Search for the cell housing the specified text and yield its (x, y) center coordinate. 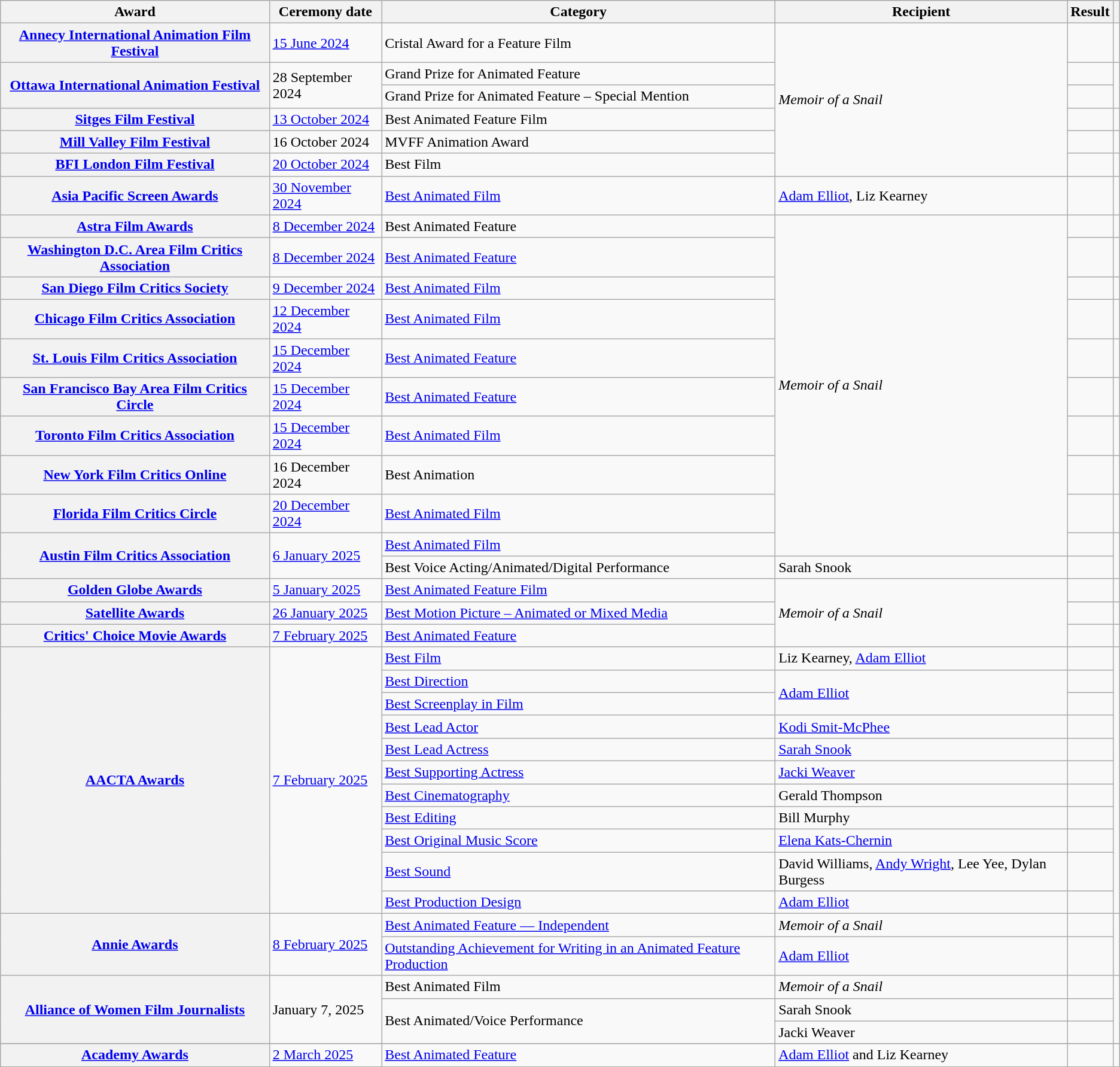
Ottawa International Animation Festival (135, 85)
Best Original Music Score (579, 841)
Best Animated Feature — Independent (579, 925)
Satellite Awards (135, 613)
Mill Valley Film Festival (135, 142)
Florida Film Critics Circle (135, 513)
Austin Film Critics Association (135, 556)
20 December 2024 (325, 513)
MVFF Animation Award (579, 142)
Best Sound (579, 871)
Astra Film Awards (135, 226)
Result (1090, 12)
Best Motion Picture – Animated or Mixed Media (579, 613)
Best Screenplay in Film (579, 704)
Best Cinematography (579, 795)
San Francisco Bay Area Film Critics Circle (135, 397)
Best Lead Actor (579, 726)
St. Louis Film Critics Association (135, 358)
Best Lead Actress (579, 749)
9 December 2024 (325, 288)
Category (579, 12)
6 January 2025 (325, 556)
Best Voice Acting/Animated/Digital Performance (579, 567)
Grand Prize for Animated Feature (579, 74)
16 October 2024 (325, 142)
Elena Kats-Chernin (921, 841)
Golden Globe Awards (135, 590)
Adam Elliot and Liz Kearney (921, 1055)
15 June 2024 (325, 43)
Annecy International Animation Film Festival (135, 43)
Annie Awards (135, 944)
30 November 2024 (325, 195)
Sitges Film Festival (135, 119)
Cristal Award for a Feature Film (579, 43)
16 December 2024 (325, 475)
8 February 2025 (325, 944)
Adam Elliot, Liz Kearney (921, 195)
2 March 2025 (325, 1055)
Best Production Design (579, 902)
Chicago Film Critics Association (135, 318)
Award (135, 12)
13 October 2024 (325, 119)
Ceremony date (325, 12)
Liz Kearney, Adam Elliot (921, 658)
5 January 2025 (325, 590)
AACTA Awards (135, 780)
Outstanding Achievement for Writing in an Animated Feature Production (579, 956)
Asia Pacific Screen Awards (135, 195)
Toronto Film Critics Association (135, 436)
Critics' Choice Movie Awards (135, 636)
Washington D.C. Area Film Critics Association (135, 257)
New York Film Critics Online (135, 475)
Academy Awards (135, 1055)
Best Animated/Voice Performance (579, 1021)
Best Editing (579, 818)
Best Supporting Actress (579, 772)
BFI London Film Festival (135, 165)
12 December 2024 (325, 318)
Grand Prize for Animated Feature – Special Mention (579, 96)
January 7, 2025 (325, 1010)
Recipient (921, 12)
Best Animation (579, 475)
Gerald Thompson (921, 795)
David Williams, Andy Wright, Lee Yee, Dylan Burgess (921, 871)
Kodi Smit-McPhee (921, 726)
San Diego Film Critics Society (135, 288)
28 September 2024 (325, 85)
Best Direction (579, 681)
20 October 2024 (325, 165)
Alliance of Women Film Journalists (135, 1010)
Bill Murphy (921, 818)
26 January 2025 (325, 613)
